Search for the cell housing the specified text and yield its (x, y) center coordinate. 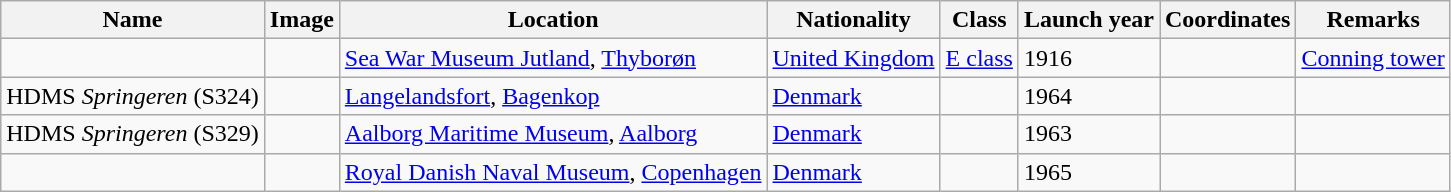
Image (302, 20)
Name (133, 20)
Conning tower (1373, 58)
Nationality (854, 20)
Royal Danish Naval Museum, Copenhagen (553, 172)
Aalborg Maritime Museum, Aalborg (553, 134)
Location (553, 20)
Langelandsfort, Bagenkop (553, 96)
Remarks (1373, 20)
Launch year (1088, 20)
Coordinates (1228, 20)
Class (979, 20)
HDMS Springeren (S324) (133, 96)
1964 (1088, 96)
United Kingdom (854, 58)
Sea War Museum Jutland, Thyborøn (553, 58)
1965 (1088, 172)
1916 (1088, 58)
1963 (1088, 134)
HDMS Springeren (S329) (133, 134)
E class (979, 58)
